Determine the (x, y) coordinate at the center of the cell enclosing the given text.  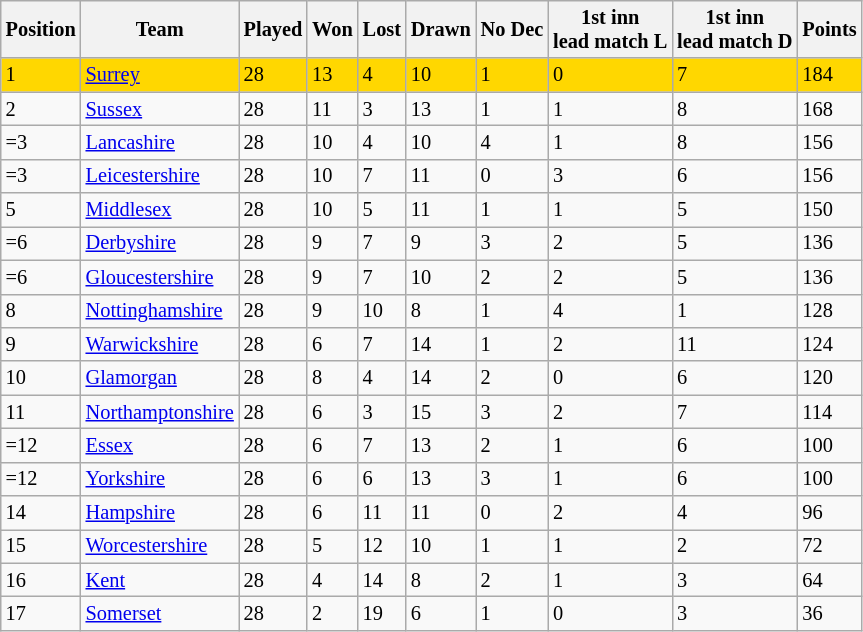
Somerset (160, 613)
96 (829, 513)
Kent (160, 580)
Won (332, 29)
1st innlead match L (610, 29)
128 (829, 311)
124 (829, 344)
No Dec (512, 29)
184 (829, 75)
16 (41, 580)
Middlesex (160, 210)
1st innlead match D (734, 29)
Lancashire (160, 142)
Position (41, 29)
Worcestershire (160, 546)
Gloucestershire (160, 277)
168 (829, 109)
12 (382, 546)
64 (829, 580)
Yorkshire (160, 479)
Nottinghamshire (160, 311)
Sussex (160, 109)
Lost (382, 29)
Hampshire (160, 513)
Drawn (441, 29)
Played (274, 29)
Leicestershire (160, 176)
Essex (160, 445)
19 (382, 613)
Derbyshire (160, 243)
17 (41, 613)
Surrey (160, 75)
150 (829, 210)
Warwickshire (160, 344)
Points (829, 29)
120 (829, 378)
36 (829, 613)
114 (829, 412)
Team (160, 29)
Glamorgan (160, 378)
Northamptonshire (160, 412)
72 (829, 546)
